From the cell containing the given text, extract its center point as [x, y] coordinate. 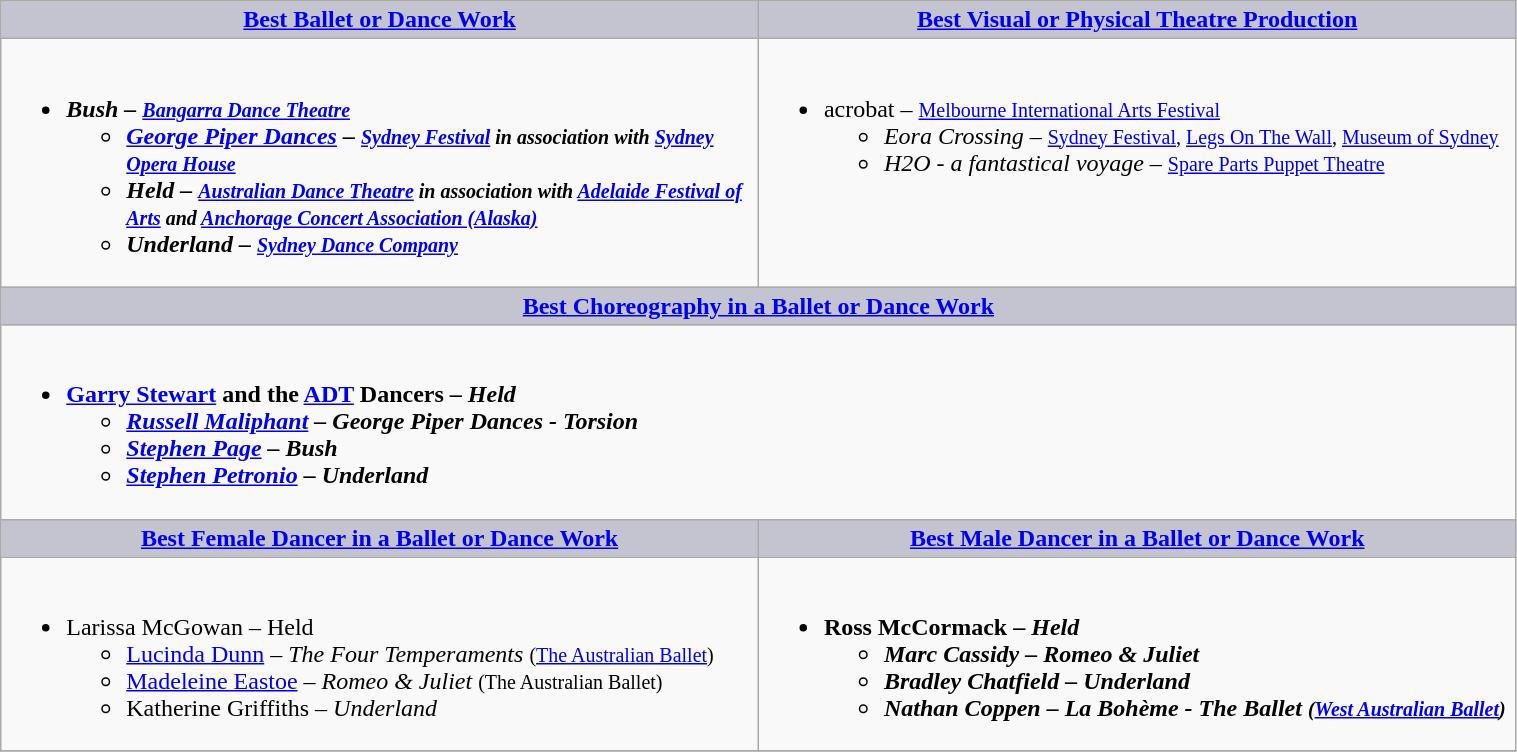
Best Female Dancer in a Ballet or Dance Work [380, 538]
Ross McCormack – HeldMarc Cassidy – Romeo & JulietBradley Chatfield – UnderlandNathan Coppen – La Bohème - The Ballet (West Australian Ballet) [1137, 654]
Best Ballet or Dance Work [380, 20]
Best Visual or Physical Theatre Production [1137, 20]
Garry Stewart and the ADT Dancers – HeldRussell Maliphant – George Piper Dances - TorsionStephen Page – BushStephen Petronio – Underland [758, 422]
Best Choreography in a Ballet or Dance Work [758, 306]
Best Male Dancer in a Ballet or Dance Work [1137, 538]
